Capture the cell that displays the provided text and extract its (x, y) central coordinate. 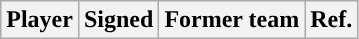
Player (40, 20)
Ref. (332, 20)
Signed (118, 20)
Former team (232, 20)
